Detect which cell encompasses the target text, then output its (X, Y) center coordinate. 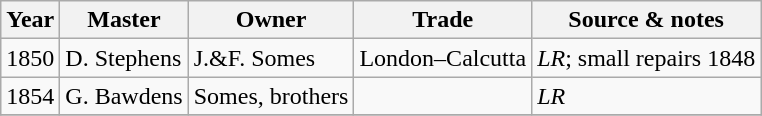
Year (30, 20)
Trade (443, 20)
1854 (30, 96)
LR (646, 96)
J.&F. Somes (271, 58)
Source & notes (646, 20)
Somes, brothers (271, 96)
D. Stephens (124, 58)
Owner (271, 20)
LR; small repairs 1848 (646, 58)
London–Calcutta (443, 58)
1850 (30, 58)
Master (124, 20)
G. Bawdens (124, 96)
